Identify which cell holds the provided text, then report its [X, Y] central coordinate. 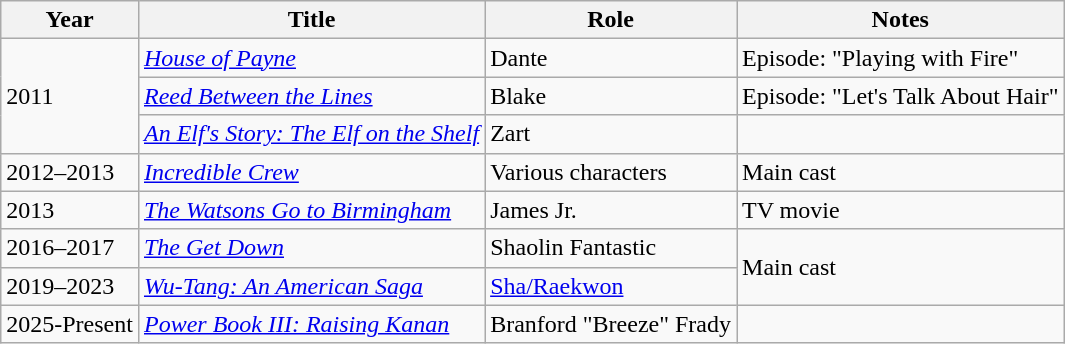
Branford "Breeze" Frady [611, 324]
Wu-Tang: An American Saga [311, 286]
Title [311, 20]
Episode: "Let's Talk About Hair" [900, 96]
TV movie [900, 210]
An Elf's Story: The Elf on the Shelf [311, 134]
2019–2023 [70, 286]
2016–2017 [70, 248]
Year [70, 20]
2011 [70, 96]
Power Book III: Raising Kanan [311, 324]
Shaolin Fantastic [611, 248]
House of Payne [311, 58]
Reed Between the Lines [311, 96]
Incredible Crew [311, 172]
Various characters [611, 172]
Role [611, 20]
Notes [900, 20]
2013 [70, 210]
2025-Present [70, 324]
Blake [611, 96]
2012–2013 [70, 172]
James Jr. [611, 210]
Episode: "Playing with Fire" [900, 58]
The Watsons Go to Birmingham [311, 210]
Sha/Raekwon [611, 286]
Dante [611, 58]
Zart [611, 134]
The Get Down [311, 248]
